Return the [X, Y] coordinate for the center point of the cell that contains the specified text.  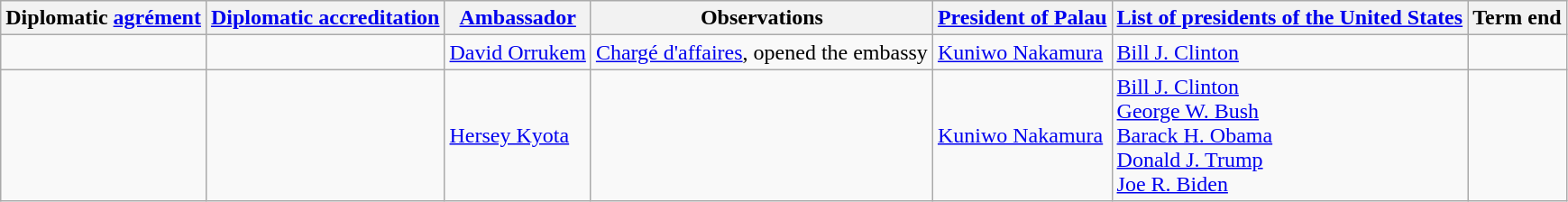
Bill J. ClintonGeorge W. BushBarack H. ObamaDonald J. TrumpJoe R. Biden [1289, 135]
Diplomatic agrément [104, 18]
Observations [761, 18]
Diplomatic accreditation [325, 18]
David Orrukem [518, 52]
List of presidents of the United States [1289, 18]
Term end [1518, 18]
Hersey Kyota [518, 135]
President of Palau [1022, 18]
Bill J. Clinton [1289, 52]
Chargé d'affaires, opened the embassy [761, 52]
Ambassador [518, 18]
